Pinpoint the cell where the given text exists, returning its (X, Y) midpoint coordinate. 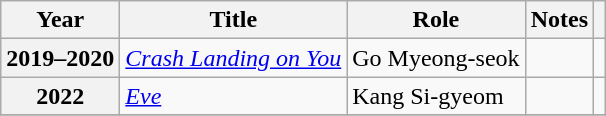
Eve (234, 96)
Kang Si-gyeom (436, 96)
Notes (559, 20)
Title (234, 20)
2022 (60, 96)
Crash Landing on You (234, 58)
Role (436, 20)
2019–2020 (60, 58)
Go Myeong-seok (436, 58)
Year (60, 20)
